Provide the [X, Y] coordinate of the cell's center where the given text is located.  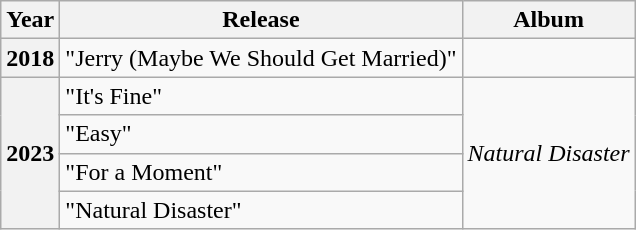
Album [548, 20]
"It's Fine" [261, 96]
"For a Moment" [261, 172]
"Easy" [261, 134]
Natural Disaster [548, 153]
2023 [30, 153]
Release [261, 20]
"Jerry (Maybe We Should Get Married)" [261, 58]
2018 [30, 58]
Year [30, 20]
"Natural Disaster" [261, 210]
